Detect which cell encompasses the target text, then output its [x, y] center coordinate. 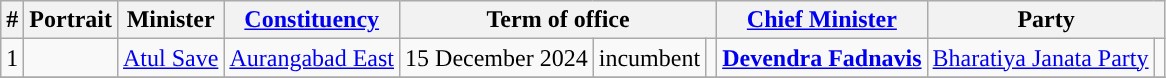
incumbent [649, 58]
Minister [170, 20]
Devendra Fadnavis [822, 58]
# [12, 20]
Aurangabad East [312, 58]
1 [12, 58]
Bharatiya Janata Party [1040, 58]
Party [1046, 20]
15 December 2024 [497, 58]
Term of office [558, 20]
Atul Save [170, 58]
Constituency [312, 20]
Chief Minister [822, 20]
Portrait [71, 20]
